Scan for the cell matching the given text and deliver its [X, Y] coordinate at center. 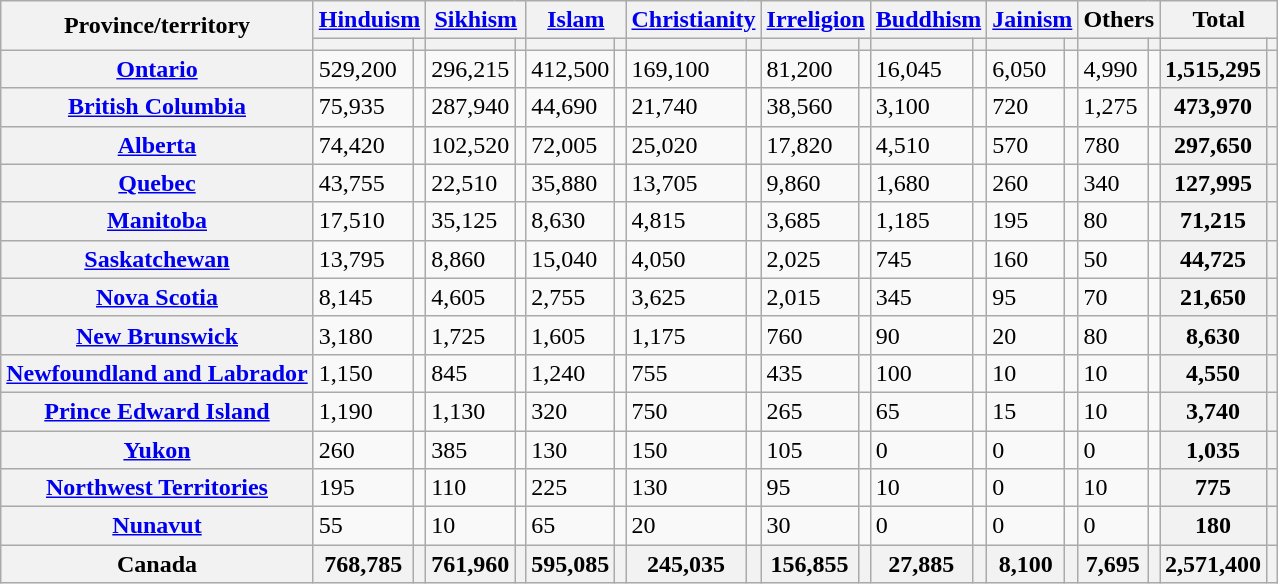
3,740 [1214, 411]
265 [810, 411]
1,185 [921, 221]
745 [921, 259]
1,240 [570, 373]
15 [1026, 411]
595,085 [570, 564]
Others [1119, 20]
25,020 [686, 145]
Hinduism [369, 20]
127,995 [1214, 183]
43,755 [363, 183]
21,740 [686, 107]
4,050 [686, 259]
3,180 [363, 335]
2,755 [570, 297]
473,970 [1214, 107]
4,510 [921, 145]
169,100 [686, 69]
750 [686, 411]
845 [470, 373]
102,520 [470, 145]
15,040 [570, 259]
74,420 [363, 145]
780 [1113, 145]
Alberta [157, 145]
50 [1113, 259]
Newfoundland and Labrador [157, 373]
320 [570, 411]
38,560 [810, 107]
Jainism [1032, 20]
Buddhism [928, 20]
435 [810, 373]
8,145 [363, 297]
296,215 [470, 69]
Province/territory [157, 26]
Sikhism [476, 20]
70 [1113, 297]
Total [1219, 20]
412,500 [570, 69]
30 [810, 526]
768,785 [363, 564]
Saskatchewan [157, 259]
55 [363, 526]
British Columbia [157, 107]
Islam [576, 20]
1,605 [570, 335]
75,935 [363, 107]
1,275 [1113, 107]
7,695 [1113, 564]
1,680 [921, 183]
44,725 [1214, 259]
Quebec [157, 183]
Yukon [157, 449]
13,795 [363, 259]
Manitoba [157, 221]
775 [1214, 488]
Nova Scotia [157, 297]
8,100 [1026, 564]
225 [570, 488]
71,215 [1214, 221]
287,940 [470, 107]
9,860 [810, 183]
180 [1214, 526]
297,650 [1214, 145]
Northwest Territories [157, 488]
Nunavut [157, 526]
Irreligion [816, 20]
245,035 [686, 564]
81,200 [810, 69]
90 [921, 335]
Christianity [694, 20]
755 [686, 373]
3,100 [921, 107]
1,035 [1214, 449]
17,510 [363, 221]
4,550 [1214, 373]
1,515,295 [1214, 69]
Canada [157, 564]
1,725 [470, 335]
72,005 [570, 145]
760 [810, 335]
570 [1026, 145]
22,510 [470, 183]
105 [810, 449]
2,571,400 [1214, 564]
Ontario [157, 69]
3,685 [810, 221]
340 [1113, 183]
35,125 [470, 221]
761,960 [470, 564]
44,690 [570, 107]
16,045 [921, 69]
4,990 [1113, 69]
21,650 [1214, 297]
160 [1026, 259]
1,175 [686, 335]
1,150 [363, 373]
13,705 [686, 183]
720 [1026, 107]
385 [470, 449]
17,820 [810, 145]
156,855 [810, 564]
529,200 [363, 69]
100 [921, 373]
345 [921, 297]
150 [686, 449]
110 [470, 488]
6,050 [1026, 69]
27,885 [921, 564]
New Brunswick [157, 335]
4,605 [470, 297]
2,025 [810, 259]
Prince Edward Island [157, 411]
2,015 [810, 297]
35,880 [570, 183]
3,625 [686, 297]
8,860 [470, 259]
1,130 [470, 411]
1,190 [363, 411]
4,815 [686, 221]
